Find where the given text appears and provide that cell's center as (x, y) coordinate. 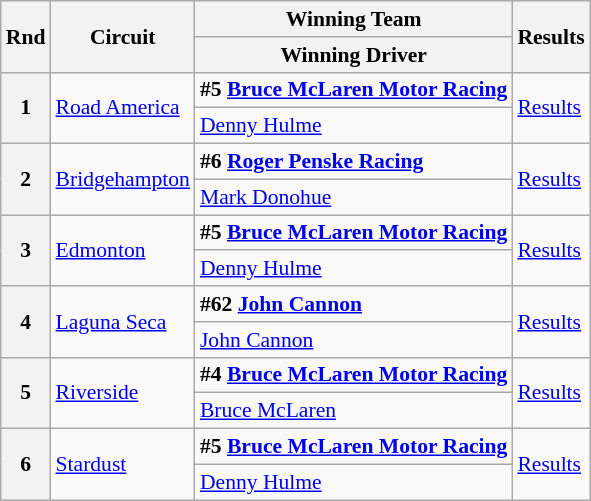
2 (26, 180)
6 (26, 464)
1 (26, 108)
#62 John Cannon (354, 304)
Stardust (122, 464)
Riverside (122, 392)
#4 Bruce McLaren Motor Racing (354, 375)
Winning Driver (354, 55)
Rnd (26, 36)
3 (26, 250)
Edmonton (122, 250)
Mark Donohue (354, 197)
4 (26, 322)
Bruce McLaren (354, 411)
Road America (122, 108)
Bridgehampton (122, 180)
Winning Team (354, 19)
John Cannon (354, 340)
5 (26, 392)
Laguna Seca (122, 322)
Circuit (122, 36)
#6 Roger Penske Racing (354, 162)
